Locate the cell with the specified text and output its [X, Y] center coordinate. 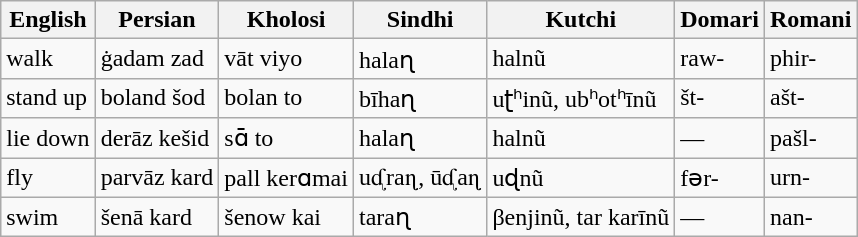
boland šod [157, 98]
pašl- [810, 138]
ašt- [810, 98]
ġadam zad [157, 59]
parvāz kard [157, 178]
bolan to [286, 98]
Romani [810, 20]
pall kerɑmai [286, 178]
Domari [720, 20]
uɖnũ [581, 178]
šenā kard [157, 217]
swim [48, 217]
št- [720, 98]
sɑ̄ to [286, 138]
urn- [810, 178]
Kholosi [286, 20]
nan- [810, 217]
derāz kešid [157, 138]
fly [48, 178]
vāt viyo [286, 59]
lie down [48, 138]
Persian [157, 20]
walk [48, 59]
uʈʰinũ, ubʰotʰīnũ [581, 98]
Sindhi [420, 20]
taraɳ [420, 217]
English [48, 20]
phir- [810, 59]
fər- [720, 178]
raw- [720, 59]
bīhaɳ [420, 98]
βenjinũ, tar karīnũ [581, 217]
uᶑraɳ, ūᶑaɳ [420, 178]
šenow kai [286, 217]
stand up [48, 98]
Kutchi [581, 20]
